Provide the (x, y) coordinate of the cell's center where the given text is located.  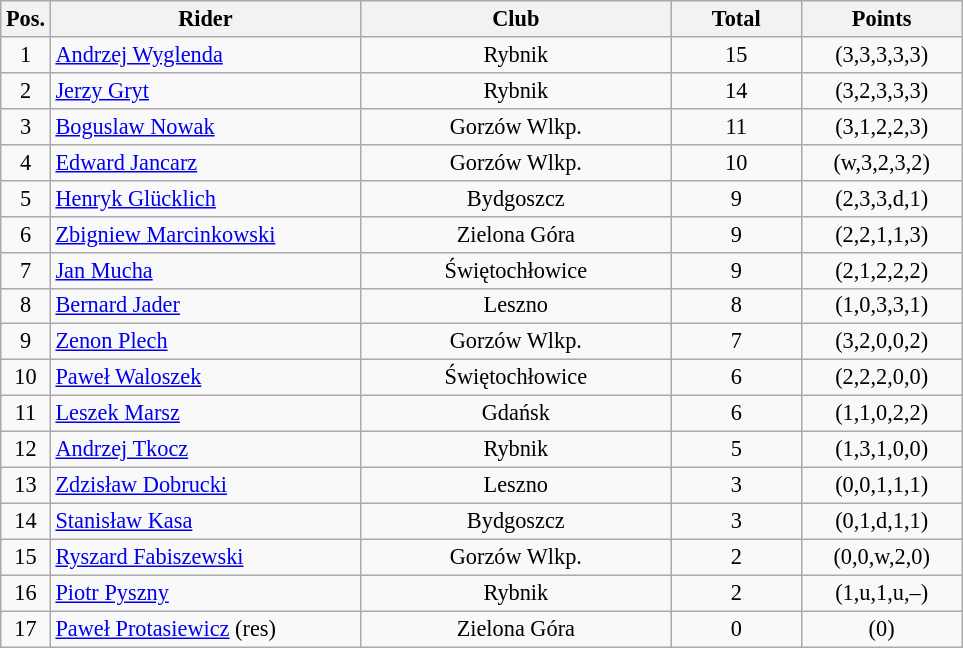
Pos. (26, 19)
13 (26, 485)
(2,2,2,0,0) (881, 378)
17 (26, 629)
Zenon Plech (205, 342)
(1,3,1,0,0) (881, 450)
Rider (205, 19)
0 (736, 629)
Points (881, 19)
Piotr Pyszny (205, 593)
Gdańsk (516, 414)
Andrzej Tkocz (205, 450)
Boguslaw Nowak (205, 126)
(2,2,1,1,3) (881, 234)
Ryszard Fabiszewski (205, 557)
(0,0,w,2,0) (881, 557)
Jerzy Gryt (205, 90)
Club (516, 19)
(1,0,3,3,1) (881, 306)
(3,3,3,3,3) (881, 55)
Paweł Waloszek (205, 378)
16 (26, 593)
(0,1,d,1,1) (881, 521)
1 (26, 55)
Total (736, 19)
(3,2,0,0,2) (881, 342)
Andrzej Wyglenda (205, 55)
(0,0,1,1,1) (881, 485)
(0) (881, 629)
(2,1,2,2,2) (881, 270)
Zbigniew Marcinkowski (205, 234)
(w,3,2,3,2) (881, 162)
(1,1,0,2,2) (881, 414)
Edward Jancarz (205, 162)
4 (26, 162)
(3,1,2,2,3) (881, 126)
Stanisław Kasa (205, 521)
Leszek Marsz (205, 414)
Bernard Jader (205, 306)
Henryk Glücklich (205, 198)
(1,u,1,u,–) (881, 593)
(3,2,3,3,3) (881, 90)
12 (26, 450)
Jan Mucha (205, 270)
(2,3,3,d,1) (881, 198)
Paweł Protasiewicz (res) (205, 629)
Zdzisław Dobrucki (205, 485)
